Locate the cell with the specified text and output its (X, Y) center coordinate. 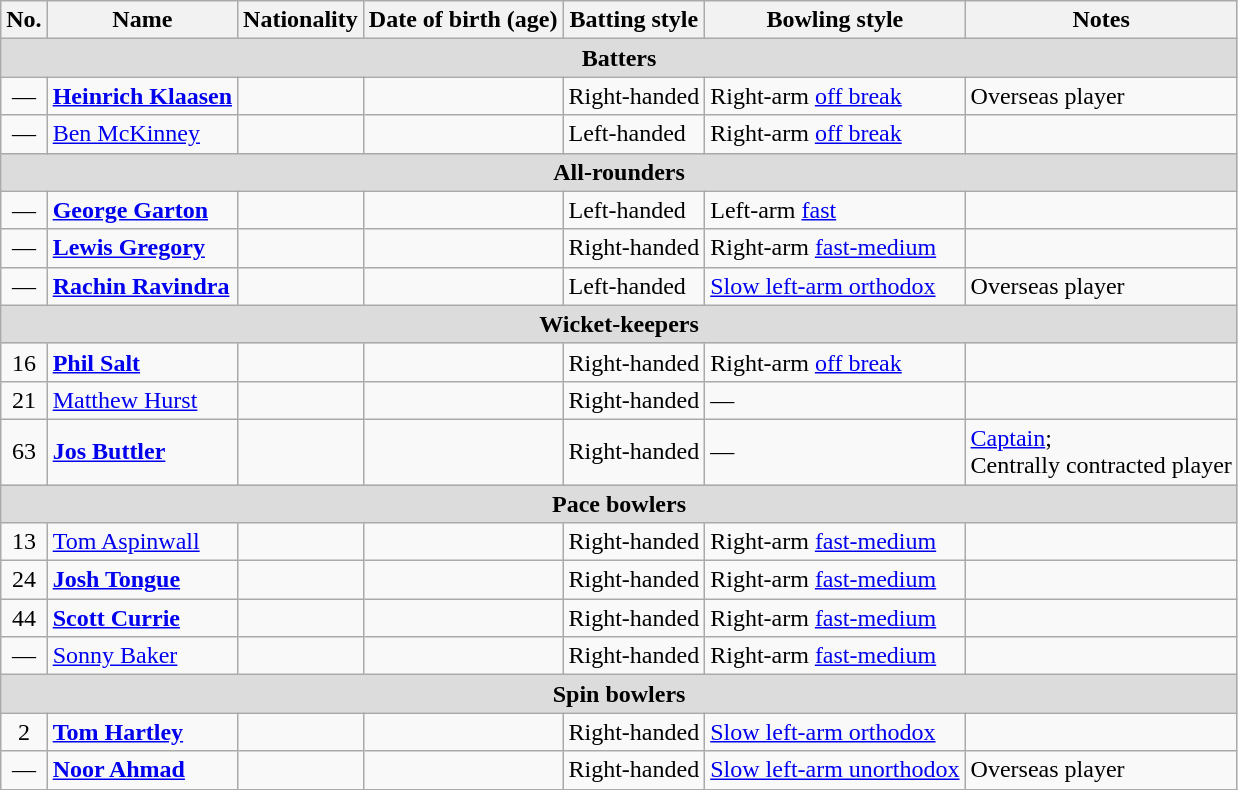
Sonny Baker (142, 656)
Matthew Hurst (142, 400)
16 (24, 362)
Slow left-arm unorthodox (835, 770)
Bowling style (835, 20)
Josh Tongue (142, 580)
Captain; Centrally contracted player (1101, 452)
Nationality (301, 20)
Spin bowlers (620, 694)
Name (142, 20)
George Garton (142, 210)
2 (24, 732)
Date of birth (age) (463, 20)
Notes (1101, 20)
Noor Ahmad (142, 770)
Left-arm fast (835, 210)
Lewis Gregory (142, 248)
Tom Hartley (142, 732)
Rachin Ravindra (142, 286)
Wicket-keepers (620, 324)
13 (24, 542)
Phil Salt (142, 362)
63 (24, 452)
No. (24, 20)
44 (24, 618)
Tom Aspinwall (142, 542)
Jos Buttler (142, 452)
Batting style (634, 20)
Scott Currie (142, 618)
24 (24, 580)
Heinrich Klaasen (142, 96)
Pace bowlers (620, 503)
All-rounders (620, 172)
Batters (620, 58)
Ben McKinney (142, 134)
21 (24, 400)
